For the text-containing cell, return its midpoint in (X, Y) coordinate format. 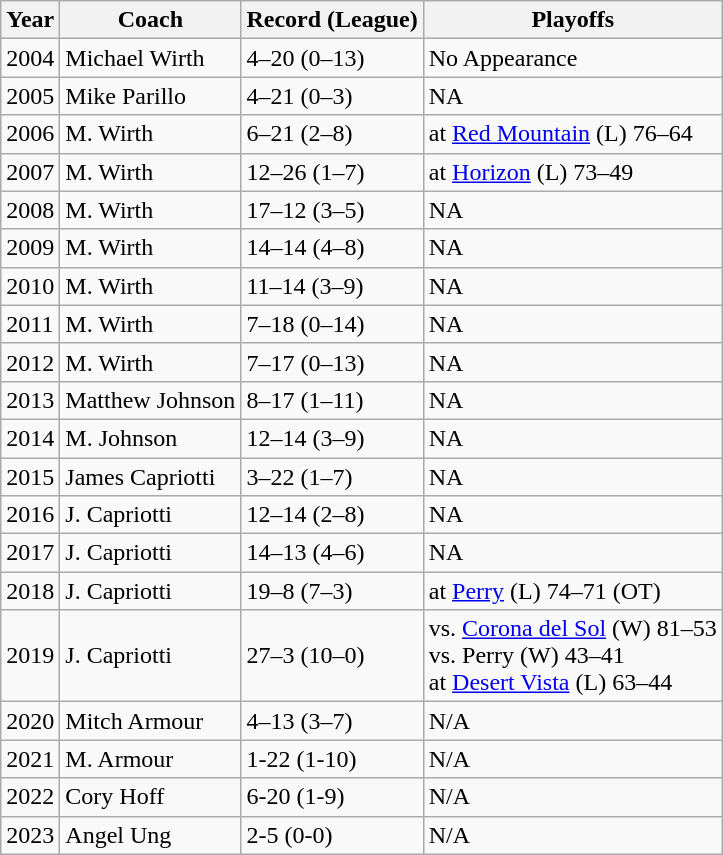
2015 (30, 477)
Michael Wirth (150, 58)
1-22 (1-10) (332, 759)
2008 (30, 210)
7–17 (0–13) (332, 362)
2007 (30, 172)
M. Armour (150, 759)
2017 (30, 553)
2018 (30, 591)
2012 (30, 362)
14–14 (4–8) (332, 248)
2019 (30, 656)
Mitch Armour (150, 721)
at Red Mountain (L) 76–64 (572, 134)
Record (League) (332, 20)
Cory Hoff (150, 797)
8–17 (1–11) (332, 400)
4–20 (0–13) (332, 58)
Coach (150, 20)
12–26 (1–7) (332, 172)
7–18 (0–14) (332, 324)
2010 (30, 286)
2006 (30, 134)
2014 (30, 438)
2023 (30, 835)
vs. Corona del Sol (W) 81–53vs. Perry (W) 43–41at Desert Vista (L) 63–44 (572, 656)
Year (30, 20)
6-20 (1-9) (332, 797)
3–22 (1–7) (332, 477)
M. Johnson (150, 438)
2016 (30, 515)
14–13 (4–6) (332, 553)
2005 (30, 96)
2020 (30, 721)
11–14 (3–9) (332, 286)
19–8 (7–3) (332, 591)
12–14 (3–9) (332, 438)
2-5 (0-0) (332, 835)
Mike Parillo (150, 96)
12–14 (2–8) (332, 515)
No Appearance (572, 58)
at Horizon (L) 73–49 (572, 172)
2009 (30, 248)
James Capriotti (150, 477)
Matthew Johnson (150, 400)
2021 (30, 759)
at Perry (L) 74–71 (OT) (572, 591)
2022 (30, 797)
4–13 (3–7) (332, 721)
2013 (30, 400)
6–21 (2–8) (332, 134)
Angel Ung (150, 835)
17–12 (3–5) (332, 210)
4–21 (0–3) (332, 96)
2004 (30, 58)
Playoffs (572, 20)
2011 (30, 324)
27–3 (10–0) (332, 656)
